For the text-containing cell, return its midpoint in [X, Y] coordinate format. 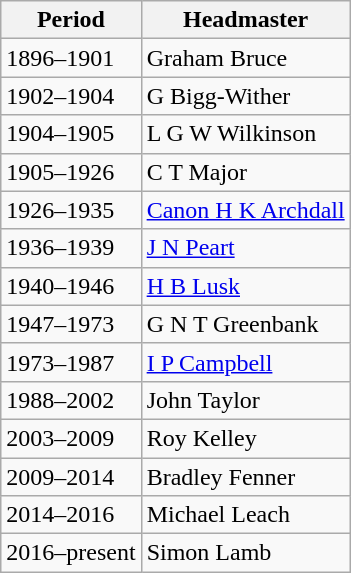
C T Major [246, 172]
1947–1973 [71, 324]
2003–2009 [71, 438]
1926–1935 [71, 210]
G Bigg-Wither [246, 96]
1973–1987 [71, 362]
2016–present [71, 553]
Headmaster [246, 20]
1902–1904 [71, 96]
1936–1939 [71, 248]
J N Peart [246, 248]
1905–1926 [71, 172]
Graham Bruce [246, 58]
L G W Wilkinson [246, 134]
Michael Leach [246, 515]
Bradley Fenner [246, 477]
I P Campbell [246, 362]
1896–1901 [71, 58]
Period [71, 20]
2009–2014 [71, 477]
1988–2002 [71, 400]
Simon Lamb [246, 553]
2014–2016 [71, 515]
G N T Greenbank [246, 324]
Roy Kelley [246, 438]
Canon H K Archdall [246, 210]
1904–1905 [71, 134]
H B Lusk [246, 286]
John Taylor [246, 400]
1940–1946 [71, 286]
